Capture the cell that displays the provided text and extract its (x, y) central coordinate. 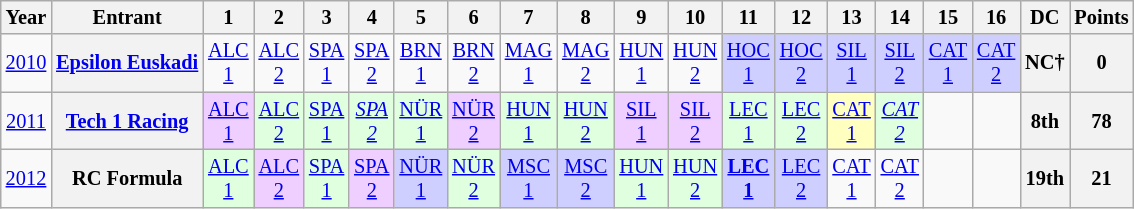
8th (1044, 121)
BRN2 (474, 63)
HOC2 (802, 63)
NC† (1044, 63)
6 (474, 17)
3 (326, 17)
Tech 1 Racing (127, 121)
1 (228, 17)
4 (372, 17)
78 (1102, 121)
Year (26, 17)
8 (586, 17)
21 (1102, 178)
16 (996, 17)
7 (528, 17)
12 (802, 17)
19th (1044, 178)
HOC1 (748, 63)
MSC2 (586, 178)
MSC1 (528, 178)
MAG1 (528, 63)
15 (948, 17)
2012 (26, 178)
5 (420, 17)
Entrant (127, 17)
11 (748, 17)
RC Formula (127, 178)
Epsilon Euskadi (127, 63)
MAG2 (586, 63)
9 (641, 17)
2011 (26, 121)
Points (1102, 17)
DC (1044, 17)
BRN1 (420, 63)
2 (279, 17)
2010 (26, 63)
13 (851, 17)
14 (900, 17)
10 (695, 17)
0 (1102, 63)
